Scan for the cell matching the given text and deliver its (x, y) coordinate at center. 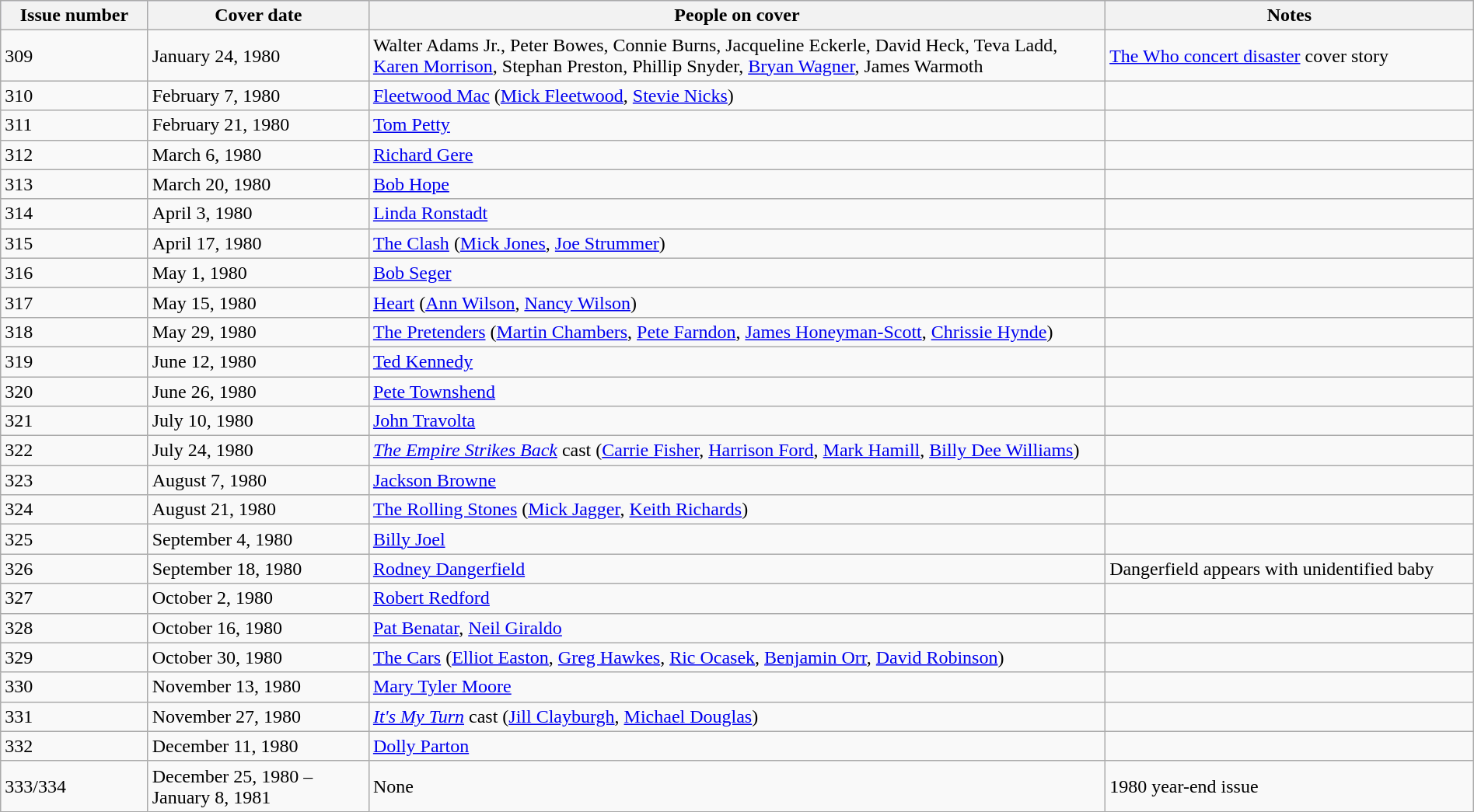
Richard Gere (737, 155)
The Who concert disaster cover story (1290, 56)
June 26, 1980 (258, 391)
Mary Tyler Moore (737, 687)
May 1, 1980 (258, 273)
Rodney Dangerfield (737, 569)
333/334 (75, 786)
Dolly Parton (737, 746)
332 (75, 746)
March 6, 1980 (258, 155)
320 (75, 391)
328 (75, 628)
1980 year-end issue (1290, 786)
Dangerfield appears with unidentified baby (1290, 569)
Linda Ronstadt (737, 214)
August 7, 1980 (258, 480)
327 (75, 598)
324 (75, 510)
310 (75, 96)
The Empire Strikes Back cast (Carrie Fisher, Harrison Ford, Mark Hamill, Billy Dee Williams) (737, 451)
September 18, 1980 (258, 569)
November 27, 1980 (258, 716)
331 (75, 716)
316 (75, 273)
The Clash (Mick Jones, Joe Strummer) (737, 243)
Bob Hope (737, 184)
April 3, 1980 (258, 214)
Fleetwood Mac (Mick Fleetwood, Stevie Nicks) (737, 96)
People on cover (737, 16)
October 2, 1980 (258, 598)
Pat Benatar, Neil Giraldo (737, 628)
October 16, 1980 (258, 628)
July 10, 1980 (258, 421)
Notes (1290, 16)
330 (75, 687)
June 12, 1980 (258, 361)
The Cars (Elliot Easton, Greg Hawkes, Ric Ocasek, Benjamin Orr, David Robinson) (737, 657)
Issue number (75, 16)
August 21, 1980 (258, 510)
September 4, 1980 (258, 539)
October 30, 1980 (258, 657)
315 (75, 243)
326 (75, 569)
322 (75, 451)
John Travolta (737, 421)
None (737, 786)
309 (75, 56)
312 (75, 155)
March 20, 1980 (258, 184)
Tom Petty (737, 125)
319 (75, 361)
The Pretenders (Martin Chambers, Pete Farndon, James Honeyman-Scott, Chrissie Hynde) (737, 332)
February 7, 1980 (258, 96)
313 (75, 184)
Jackson Browne (737, 480)
323 (75, 480)
December 25, 1980 – January 8, 1981 (258, 786)
Robert Redford (737, 598)
314 (75, 214)
Ted Kennedy (737, 361)
Billy Joel (737, 539)
317 (75, 302)
The Rolling Stones (Mick Jagger, Keith Richards) (737, 510)
311 (75, 125)
329 (75, 657)
May 29, 1980 (258, 332)
February 21, 1980 (258, 125)
318 (75, 332)
April 17, 1980 (258, 243)
325 (75, 539)
Heart (Ann Wilson, Nancy Wilson) (737, 302)
321 (75, 421)
Pete Townshend (737, 391)
November 13, 1980 (258, 687)
Cover date (258, 16)
Bob Seger (737, 273)
July 24, 1980 (258, 451)
December 11, 1980 (258, 746)
It's My Turn cast (Jill Clayburgh, Michael Douglas) (737, 716)
January 24, 1980 (258, 56)
May 15, 1980 (258, 302)
